From the cell containing the given text, extract its center point as [X, Y] coordinate. 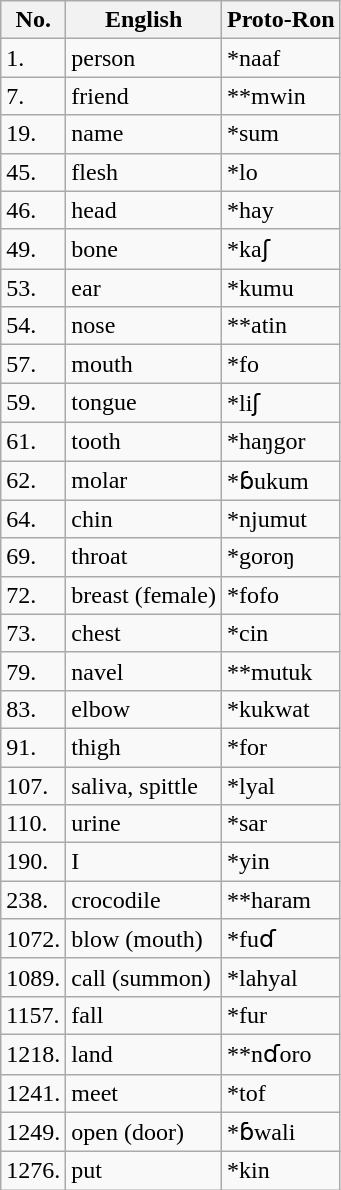
62. [34, 480]
*tof [280, 1093]
91. [34, 747]
*naaf [280, 58]
blow (mouth) [144, 939]
46. [34, 210]
bone [144, 249]
**mutuk [280, 671]
*lo [280, 172]
meet [144, 1093]
54. [34, 326]
fall [144, 1015]
*ɓukum [280, 480]
land [144, 1054]
English [144, 20]
call (summon) [144, 977]
**haram [280, 900]
**atin [280, 326]
crocodile [144, 900]
*fuɗ [280, 939]
*yin [280, 862]
*goroŋ [280, 557]
79. [34, 671]
83. [34, 709]
1276. [34, 1171]
chin [144, 519]
Proto-Ron [280, 20]
*kin [280, 1171]
1157. [34, 1015]
chest [144, 633]
107. [34, 785]
1241. [34, 1093]
I [144, 862]
57. [34, 364]
ear [144, 288]
*liʃ [280, 403]
*for [280, 747]
61. [34, 441]
53. [34, 288]
name [144, 134]
*lahyal [280, 977]
110. [34, 824]
69. [34, 557]
59. [34, 403]
*lyal [280, 785]
1218. [34, 1054]
*sum [280, 134]
45. [34, 172]
*hay [280, 210]
throat [144, 557]
navel [144, 671]
*kaʃ [280, 249]
head [144, 210]
*cin [280, 633]
elbow [144, 709]
190. [34, 862]
urine [144, 824]
*kukwat [280, 709]
19. [34, 134]
saliva, spittle [144, 785]
1249. [34, 1132]
64. [34, 519]
238. [34, 900]
**nɗoro [280, 1054]
molar [144, 480]
**mwin [280, 96]
*fo [280, 364]
friend [144, 96]
breast (female) [144, 595]
*kumu [280, 288]
nose [144, 326]
tooth [144, 441]
1. [34, 58]
7. [34, 96]
person [144, 58]
1072. [34, 939]
*sar [280, 824]
thigh [144, 747]
mouth [144, 364]
72. [34, 595]
open (door) [144, 1132]
*haŋgor [280, 441]
tongue [144, 403]
49. [34, 249]
*fur [280, 1015]
put [144, 1171]
*ɓwali [280, 1132]
flesh [144, 172]
73. [34, 633]
1089. [34, 977]
No. [34, 20]
*fofo [280, 595]
*njumut [280, 519]
